Scan for the cell matching the given text and deliver its (x, y) coordinate at center. 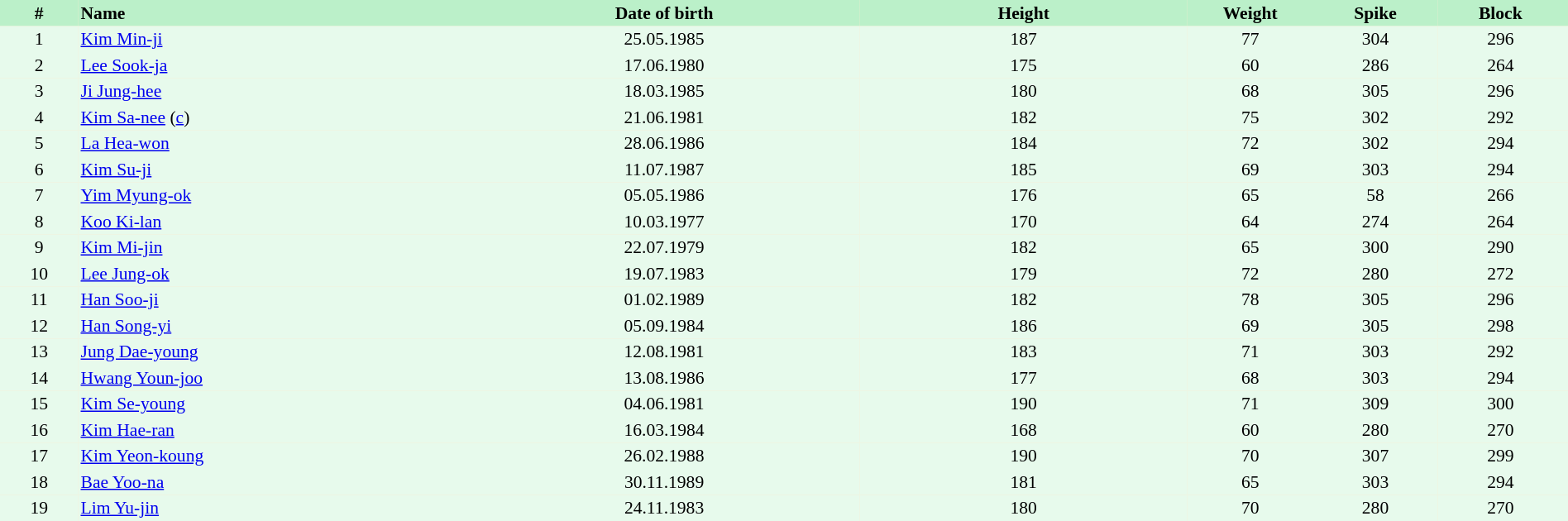
185 (1024, 170)
Lee Sook-ja (273, 65)
1 (39, 40)
177 (1024, 378)
Kim Mi-jin (273, 248)
15 (39, 404)
26.02.1988 (664, 456)
21.06.1981 (664, 117)
Han Soo-ji (273, 299)
14 (39, 378)
Lee Jung-ok (273, 274)
10 (39, 274)
78 (1250, 299)
18 (39, 482)
58 (1374, 195)
183 (1024, 352)
16 (39, 430)
19.07.1983 (664, 274)
Ji Jung-hee (273, 91)
7 (39, 195)
25.05.1985 (664, 40)
22.07.1979 (664, 248)
5 (39, 144)
18.03.1985 (664, 91)
176 (1024, 195)
3 (39, 91)
17.06.1980 (664, 65)
Koo Ki-lan (273, 222)
4 (39, 117)
Yim Myung-ok (273, 195)
Date of birth (664, 13)
Kim Su-ji (273, 170)
304 (1374, 40)
Kim Sa-nee (c) (273, 117)
168 (1024, 430)
184 (1024, 144)
13.08.1986 (664, 378)
10.03.1977 (664, 222)
179 (1024, 274)
2 (39, 65)
05.09.1984 (664, 326)
307 (1374, 456)
13 (39, 352)
274 (1374, 222)
77 (1250, 40)
Spike (1374, 13)
299 (1500, 456)
16.03.1984 (664, 430)
12.08.1981 (664, 352)
Bae Yoo-na (273, 482)
Kim Se-young (273, 404)
Kim Min-ji (273, 40)
64 (1250, 222)
Height (1024, 13)
75 (1250, 117)
La Hea-won (273, 144)
9 (39, 248)
290 (1500, 248)
11.07.1987 (664, 170)
19 (39, 508)
01.02.1989 (664, 299)
17 (39, 456)
12 (39, 326)
186 (1024, 326)
Block (1500, 13)
Han Song-yi (273, 326)
175 (1024, 65)
04.06.1981 (664, 404)
272 (1500, 274)
187 (1024, 40)
Kim Hae-ran (273, 430)
181 (1024, 482)
Hwang Youn-joo (273, 378)
Jung Dae-young (273, 352)
30.11.1989 (664, 482)
Name (273, 13)
24.11.1983 (664, 508)
11 (39, 299)
170 (1024, 222)
6 (39, 170)
286 (1374, 65)
309 (1374, 404)
8 (39, 222)
# (39, 13)
Weight (1250, 13)
298 (1500, 326)
05.05.1986 (664, 195)
Kim Yeon-koung (273, 456)
28.06.1986 (664, 144)
266 (1500, 195)
Lim Yu-jin (273, 508)
